Provide the (x, y) coordinate of the cell's center where the given text is located.  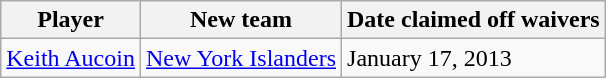
Keith Aucoin (71, 58)
January 17, 2013 (474, 58)
New York Islanders (240, 58)
Player (71, 20)
New team (240, 20)
Date claimed off waivers (474, 20)
